Return the [X, Y] coordinate for the center point of the cell that contains the specified text.  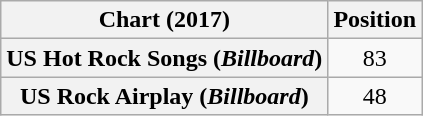
48 [375, 96]
US Hot Rock Songs (Billboard) [164, 58]
US Rock Airplay (Billboard) [164, 96]
Position [375, 20]
Chart (2017) [164, 20]
83 [375, 58]
